Detect which cell encompasses the target text, then output its (x, y) center coordinate. 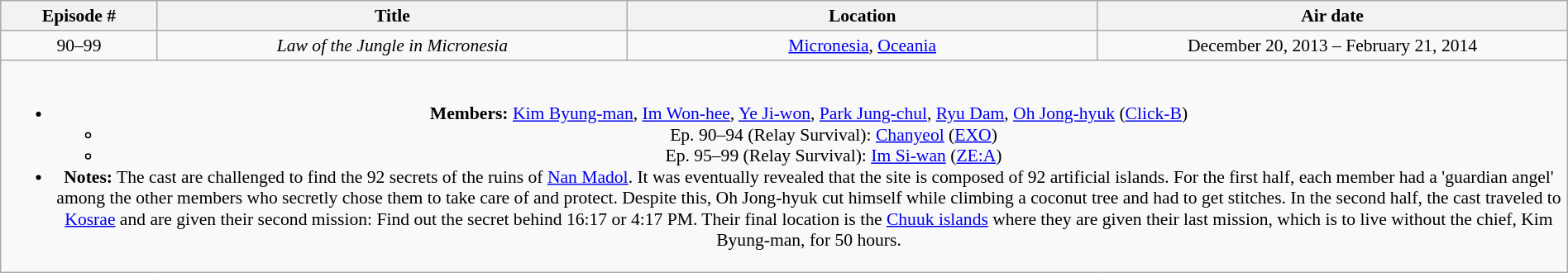
Micronesia, Oceania (863, 45)
Title (392, 16)
90–99 (79, 45)
Episode # (79, 16)
December 20, 2013 – February 21, 2014 (1332, 45)
Law of the Jungle in Micronesia (392, 45)
Location (863, 16)
Air date (1332, 16)
